Find where the given text appears and provide that cell's center as [x, y] coordinate. 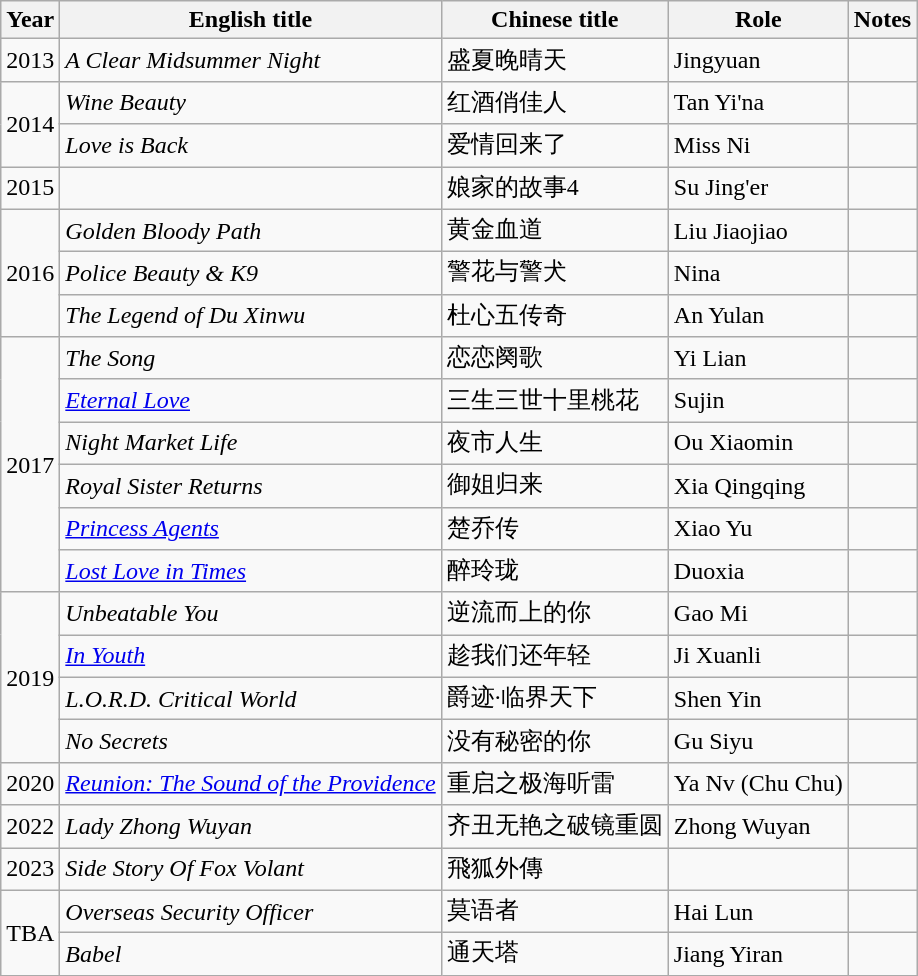
Golden Bloody Path [250, 230]
L.O.R.D. Critical World [250, 698]
Role [758, 20]
Xiao Yu [758, 528]
2020 [30, 784]
Unbeatable You [250, 614]
娘家的故事4 [554, 188]
Notes [882, 20]
楚乔传 [554, 528]
红酒俏佳人 [554, 102]
恋恋阕歌 [554, 358]
莫语者 [554, 912]
Su Jing'er [758, 188]
Lost Love in Times [250, 572]
No Secrets [250, 742]
通天塔 [554, 954]
Lady Zhong Wuyan [250, 826]
飛狐外傳 [554, 870]
没有秘密的你 [554, 742]
Police Beauty & K9 [250, 274]
Overseas Security Officer [250, 912]
The Song [250, 358]
Eternal Love [250, 400]
Wine Beauty [250, 102]
黄金血道 [554, 230]
Nina [758, 274]
逆流而上的你 [554, 614]
夜市人生 [554, 444]
TBA [30, 932]
盛夏晚晴天 [554, 60]
2014 [30, 124]
Liu Jiaojiao [758, 230]
Ya Nv (Chu Chu) [758, 784]
Xia Qingqing [758, 486]
醉玲珑 [554, 572]
Chinese title [554, 20]
Duoxia [758, 572]
2023 [30, 870]
爱情回来了 [554, 146]
Gu Siyu [758, 742]
Miss Ni [758, 146]
Ou Xiaomin [758, 444]
Side Story Of Fox Volant [250, 870]
Night Market Life [250, 444]
趁我们还年轻 [554, 656]
Princess Agents [250, 528]
An Yulan [758, 316]
Babel [250, 954]
齐丑无艳之破镜重圆 [554, 826]
Hai Lun [758, 912]
御姐归来 [554, 486]
2017 [30, 464]
The Legend of Du Xinwu [250, 316]
In Youth [250, 656]
Reunion: The Sound of the Providence [250, 784]
警花与警犬 [554, 274]
2013 [30, 60]
A Clear Midsummer Night [250, 60]
2015 [30, 188]
三生三世十里桃花 [554, 400]
Tan Yi'na [758, 102]
Jingyuan [758, 60]
Gao Mi [758, 614]
杜心五传奇 [554, 316]
重启之极海听雷 [554, 784]
English title [250, 20]
Sujin [758, 400]
2019 [30, 677]
Ji Xuanli [758, 656]
Royal Sister Returns [250, 486]
2016 [30, 273]
Jiang Yiran [758, 954]
2022 [30, 826]
Year [30, 20]
Zhong Wuyan [758, 826]
Shen Yin [758, 698]
Love is Back [250, 146]
爵迹·临界天下 [554, 698]
Yi Lian [758, 358]
